Locate the cell with the specified text and output its [X, Y] center coordinate. 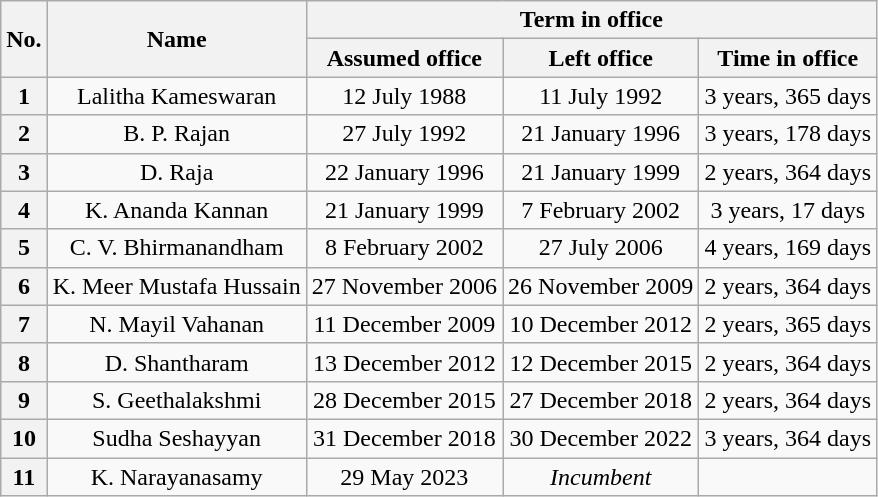
11 July 1992 [601, 96]
27 December 2018 [601, 400]
8 February 2002 [404, 248]
9 [24, 400]
K. Narayanasamy [176, 477]
B. P. Rajan [176, 134]
Time in office [788, 58]
Assumed office [404, 58]
Term in office [591, 20]
11 December 2009 [404, 324]
27 July 2006 [601, 248]
No. [24, 39]
Sudha Seshayyan [176, 438]
K. Ananda Kannan [176, 210]
27 November 2006 [404, 286]
13 December 2012 [404, 362]
D. Shantharam [176, 362]
3 years, 364 days [788, 438]
29 May 2023 [404, 477]
21 January 1996 [601, 134]
28 December 2015 [404, 400]
5 [24, 248]
6 [24, 286]
12 July 1988 [404, 96]
7 February 2002 [601, 210]
Left office [601, 58]
Lalitha Kameswaran [176, 96]
30 December 2022 [601, 438]
7 [24, 324]
4 years, 169 days [788, 248]
N. Mayil Vahanan [176, 324]
Name [176, 39]
31 December 2018 [404, 438]
Incumbent [601, 477]
K. Meer Mustafa Hussain [176, 286]
2 [24, 134]
22 January 1996 [404, 172]
3 [24, 172]
10 December 2012 [601, 324]
S. Geethalakshmi [176, 400]
3 years, 365 days [788, 96]
C. V. Bhirmanandham [176, 248]
12 December 2015 [601, 362]
D. Raja [176, 172]
27 July 1992 [404, 134]
11 [24, 477]
3 years, 178 days [788, 134]
10 [24, 438]
8 [24, 362]
2 years, 365 days [788, 324]
1 [24, 96]
26 November 2009 [601, 286]
3 years, 17 days [788, 210]
4 [24, 210]
